Return [x, y] of the center of cell containing provided text 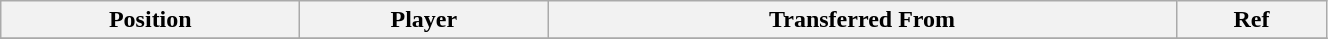
Ref [1251, 20]
Player [424, 20]
Position [150, 20]
Transferred From [862, 20]
